Extract the [X, Y] coordinate from the center of the cell holding the provided text.  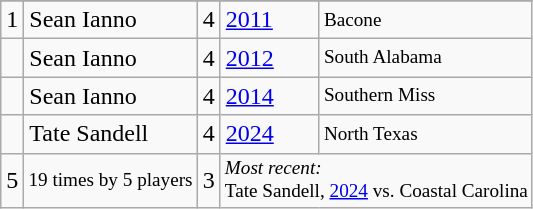
3 [208, 180]
2012 [270, 58]
2014 [270, 96]
Southern Miss [426, 96]
1 [12, 20]
Most recent:Tate Sandell, 2024 vs. Coastal Carolina [376, 180]
Tate Sandell [110, 134]
2011 [270, 20]
North Texas [426, 134]
5 [12, 180]
South Alabama [426, 58]
Bacone [426, 20]
19 times by 5 players [110, 180]
2024 [270, 134]
